Capture the cell that displays the provided text and extract its [X, Y] central coordinate. 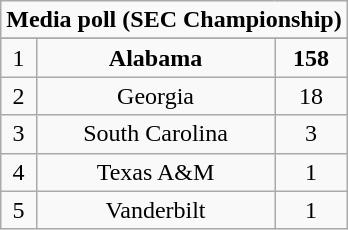
Texas A&M [156, 172]
158 [311, 58]
4 [18, 172]
South Carolina [156, 134]
Alabama [156, 58]
Georgia [156, 96]
2 [18, 96]
Vanderbilt [156, 210]
Media poll (SEC Championship) [174, 20]
5 [18, 210]
18 [311, 96]
